Pinpoint the cell where the given text exists, returning its [x, y] midpoint coordinate. 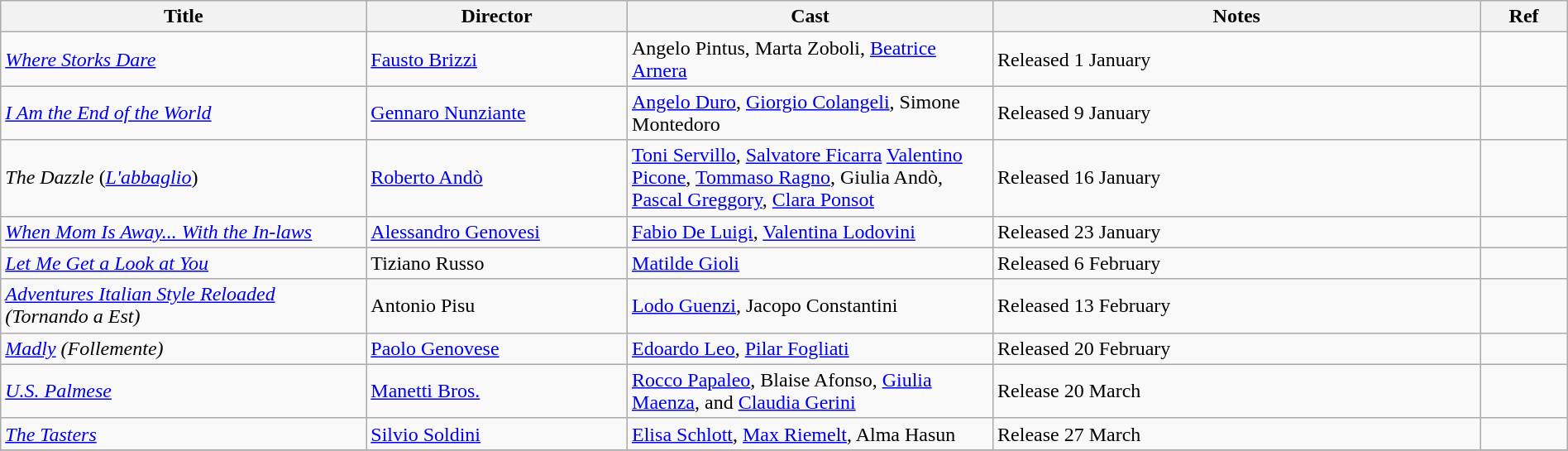
Released 20 February [1237, 348]
Adventures Italian Style Reloaded (Tornando a Est) [184, 306]
Lodo Guenzi, Jacopo Constantini [810, 306]
Antonio Pisu [497, 306]
Roberto Andò [497, 178]
Release 20 March [1237, 391]
The Dazzle (L'abbaglio) [184, 178]
Toni Servillo, Salvatore Ficarra Valentino Picone, Tommaso Ragno, Giulia Andò, Pascal Greggory, Clara Ponsot [810, 178]
Release 27 March [1237, 434]
Manetti Bros. [497, 391]
Ref [1523, 17]
Angelo Duro, Giorgio Colangeli, Simone Montedoro [810, 113]
Released 23 January [1237, 232]
Silvio Soldini [497, 434]
When Mom Is Away... With the In-laws [184, 232]
Elisa Schlott, Max Riemelt, Alma Hasun [810, 434]
I Am the End of the World [184, 113]
Released 9 January [1237, 113]
Alessandro Genovesi [497, 232]
Where Storks Dare [184, 60]
Tiziano Russo [497, 263]
Madly (Follemente) [184, 348]
Released 6 February [1237, 263]
Rocco Papaleo, Blaise Afonso, Giulia Maenza, and Claudia Gerini [810, 391]
Notes [1237, 17]
Gennaro Nunziante [497, 113]
Let Me Get a Look at You [184, 263]
The Tasters [184, 434]
Matilde Gioli [810, 263]
Released 1 January [1237, 60]
U.S. Palmese [184, 391]
Paolo Genovese [497, 348]
Fabio De Luigi, Valentina Lodovini [810, 232]
Title [184, 17]
Director [497, 17]
Released 13 February [1237, 306]
Cast [810, 17]
Angelo Pintus, Marta Zoboli, Beatrice Arnera [810, 60]
Edoardo Leo, Pilar Fogliati [810, 348]
Fausto Brizzi [497, 60]
Released 16 January [1237, 178]
